For the text-containing cell, return its midpoint in (x, y) coordinate format. 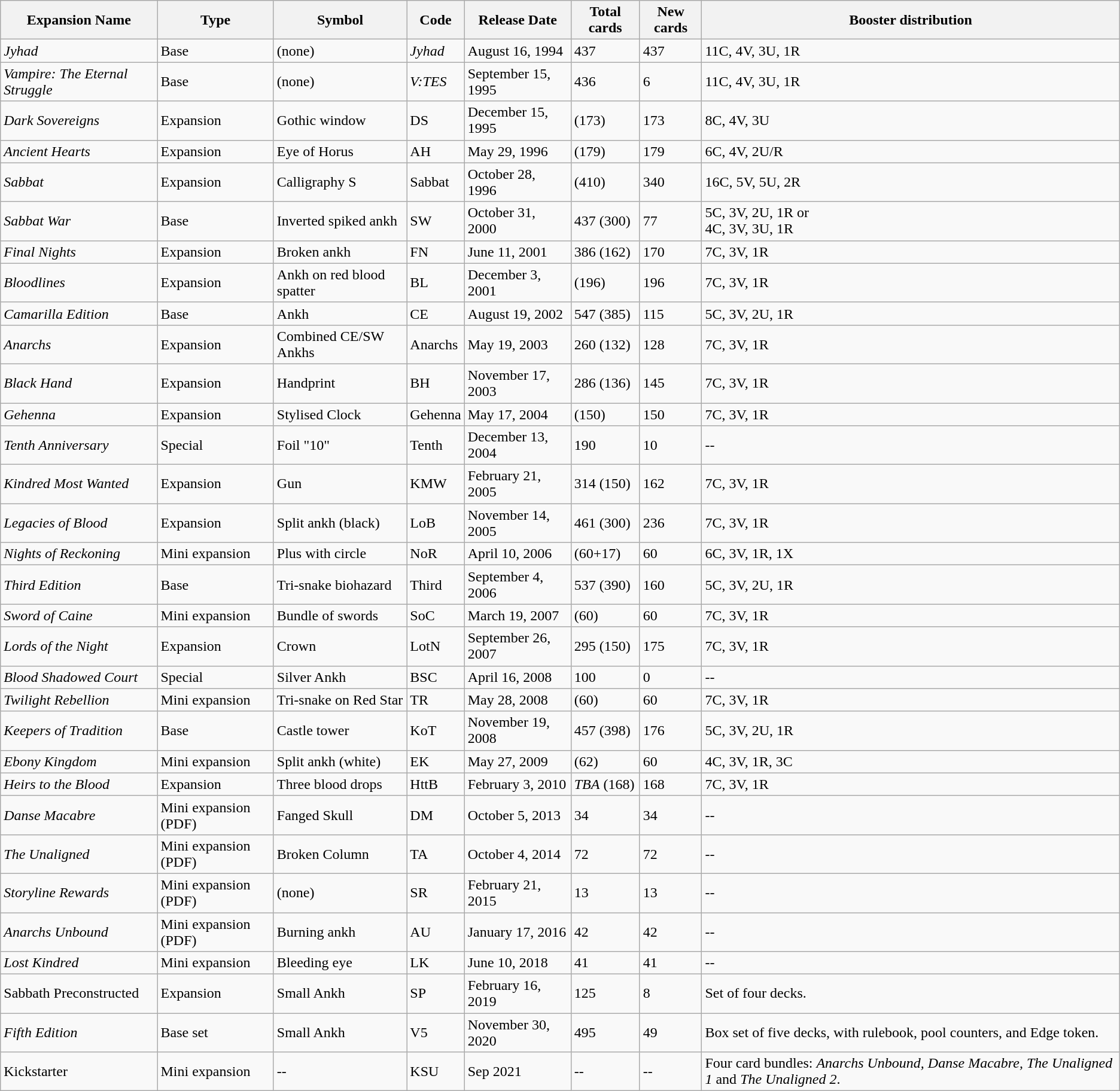
February 3, 2010 (518, 784)
168 (671, 784)
(173) (605, 121)
May 27, 2009 (518, 761)
Split ankh (white) (340, 761)
SR (436, 892)
176 (671, 731)
386 (162) (605, 252)
Sword of Caine (79, 615)
340 (671, 182)
New cards (671, 20)
Kickstarter (79, 1072)
December 15, 1995 (518, 121)
June 11, 2001 (518, 252)
Combined CE/SW Ankhs (340, 345)
April 10, 2006 (518, 554)
Kindred Most Wanted (79, 484)
49 (671, 1032)
Release Date (518, 20)
(60+17) (605, 554)
(410) (605, 182)
Sabbat War (79, 221)
8 (671, 994)
BH (436, 383)
Ebony Kingdom (79, 761)
Crown (340, 646)
115 (671, 313)
DM (436, 815)
V:TES (436, 81)
KMW (436, 484)
Anarchs Unbound (79, 932)
457 (398) (605, 731)
August 16, 1994 (518, 51)
September 15, 1995 (518, 81)
HttB (436, 784)
5C, 3V, 2U, 1R or4C, 3V, 3U, 1R (911, 221)
537 (390) (605, 585)
March 19, 2007 (518, 615)
FN (436, 252)
Foil "10" (340, 445)
Legacies of Blood (79, 523)
179 (671, 151)
November 30, 2020 (518, 1032)
Fanged Skull (340, 815)
Danse Macabre (79, 815)
461 (300) (605, 523)
November 19, 2008 (518, 731)
Tri-snake biohazard (340, 585)
Dark Sovereigns (79, 121)
CE (436, 313)
October 5, 2013 (518, 815)
547 (385) (605, 313)
The Unaligned (79, 854)
Base set (215, 1032)
286 (136) (605, 383)
SW (436, 221)
Ankh (340, 313)
December 13, 2004 (518, 445)
Camarilla Edition (79, 313)
Four card bundles: Anarchs Unbound, Danse Macabre, The Unaligned 1 and The Unaligned 2. (911, 1072)
Handprint (340, 383)
(62) (605, 761)
170 (671, 252)
LK (436, 963)
April 16, 2008 (518, 677)
Bleeding eye (340, 963)
236 (671, 523)
173 (671, 121)
SP (436, 994)
162 (671, 484)
Tri-snake on Red Star (340, 700)
Castle tower (340, 731)
Sabbath Preconstructed (79, 994)
125 (605, 994)
16C, 5V, 5U, 2R (911, 182)
Vampire: The Eternal Struggle (79, 81)
495 (605, 1032)
Expansion Name (79, 20)
September 26, 2007 (518, 646)
Inverted spiked ankh (340, 221)
Gun (340, 484)
(196) (605, 282)
Eye of Horus (340, 151)
October 31, 2000 (518, 221)
TBA (168) (605, 784)
BL (436, 282)
Fifth Edition (79, 1032)
314 (150) (605, 484)
260 (132) (605, 345)
May 28, 2008 (518, 700)
Lost Kindred (79, 963)
SoC (436, 615)
Heirs to the Blood (79, 784)
Split ankh (black) (340, 523)
Gothic window (340, 121)
Sep 2021 (518, 1072)
100 (605, 677)
Third (436, 585)
Broken Column (340, 854)
Silver Ankh (340, 677)
August 19, 2002 (518, 313)
November 17, 2003 (518, 383)
Storyline Rewards (79, 892)
June 10, 2018 (518, 963)
Box set of five decks, with rulebook, pool counters, and Edge token. (911, 1032)
6 (671, 81)
Blood Shadowed Court (79, 677)
436 (605, 81)
Calligraphy S (340, 182)
196 (671, 282)
6C, 3V, 1R, 1X (911, 554)
EK (436, 761)
NoR (436, 554)
TR (436, 700)
Lords of the Night (79, 646)
Type (215, 20)
September 4, 2006 (518, 585)
December 3, 2001 (518, 282)
8C, 4V, 3U (911, 121)
Broken ankh (340, 252)
February 21, 2015 (518, 892)
128 (671, 345)
10 (671, 445)
295 (150) (605, 646)
LotN (436, 646)
Bloodlines (79, 282)
6C, 4V, 2U/R (911, 151)
Tenth (436, 445)
(179) (605, 151)
V5 (436, 1032)
Final Nights (79, 252)
Tenth Anniversary (79, 445)
160 (671, 585)
Set of four decks. (911, 994)
TA (436, 854)
January 17, 2016 (518, 932)
190 (605, 445)
Three blood drops (340, 784)
0 (671, 677)
Plus with circle (340, 554)
Booster distribution (911, 20)
February 21, 2005 (518, 484)
Burning ankh (340, 932)
DS (436, 121)
May 29, 1996 (518, 151)
November 14, 2005 (518, 523)
437 (300) (605, 221)
Third Edition (79, 585)
Ancient Hearts (79, 151)
145 (671, 383)
Symbol (340, 20)
Ankh on red blood spatter (340, 282)
Keepers of Tradition (79, 731)
Total cards (605, 20)
4C, 3V, 1R, 3C (911, 761)
BSC (436, 677)
Twilight Rebellion (79, 700)
Black Hand (79, 383)
KSU (436, 1072)
(150) (605, 415)
150 (671, 415)
May 19, 2003 (518, 345)
77 (671, 221)
AH (436, 151)
October 28, 1996 (518, 182)
Bundle of swords (340, 615)
LoB (436, 523)
May 17, 2004 (518, 415)
Nights of Reckoning (79, 554)
AU (436, 932)
KoT (436, 731)
Stylised Clock (340, 415)
February 16, 2019 (518, 994)
October 4, 2014 (518, 854)
Code (436, 20)
175 (671, 646)
